Determine the (X, Y) coordinate at the center of the cell enclosing the given text.  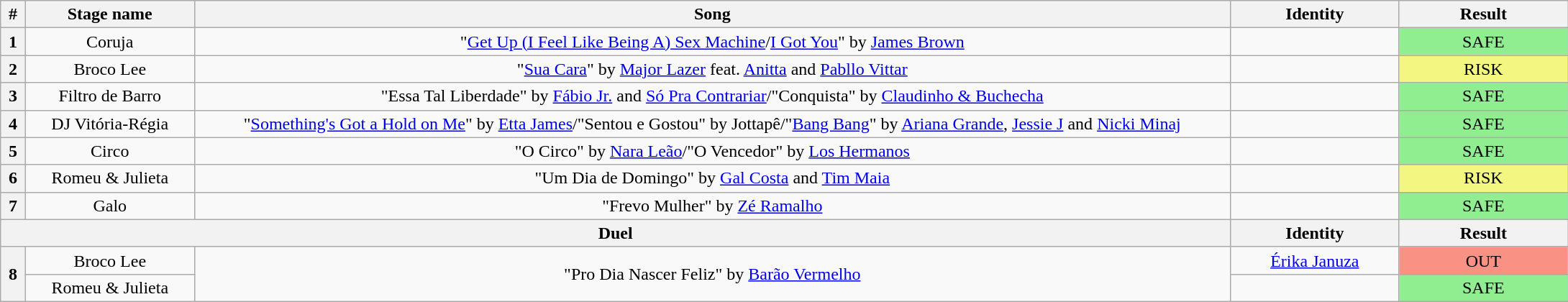
Galo (110, 206)
Érika Januza (1315, 260)
"Sua Cara" by Major Lazer feat. Anitta and Pabllo Vittar (712, 69)
Filtro de Barro (110, 96)
"Frevo Mulher" by Zé Ramalho (712, 206)
OUT (1483, 260)
4 (13, 124)
Circo (110, 151)
# (13, 14)
1 (13, 42)
7 (13, 206)
8 (13, 274)
5 (13, 151)
"O Circo" by Nara Leão/"O Vencedor" by Los Hermanos (712, 151)
Song (712, 14)
Coruja (110, 42)
DJ Vitória-Régia (110, 124)
3 (13, 96)
"Something's Got a Hold on Me" by Etta James/"Sentou e Gostou" by Jottapê/"Bang Bang" by Ariana Grande, Jessie J and Nicki Minaj (712, 124)
6 (13, 178)
Stage name (110, 14)
"Pro Dia Nascer Feliz" by Barão Vermelho (712, 274)
Duel (616, 233)
"Get Up (I Feel Like Being A) Sex Machine/I Got You" by James Brown (712, 42)
"Um Dia de Domingo" by Gal Costa and Tim Maia (712, 178)
2 (13, 69)
"Essa Tal Liberdade" by Fábio Jr. and Só Pra Contrariar/"Conquista" by Claudinho & Buchecha (712, 96)
